Detect which cell encompasses the target text, then output its [X, Y] center coordinate. 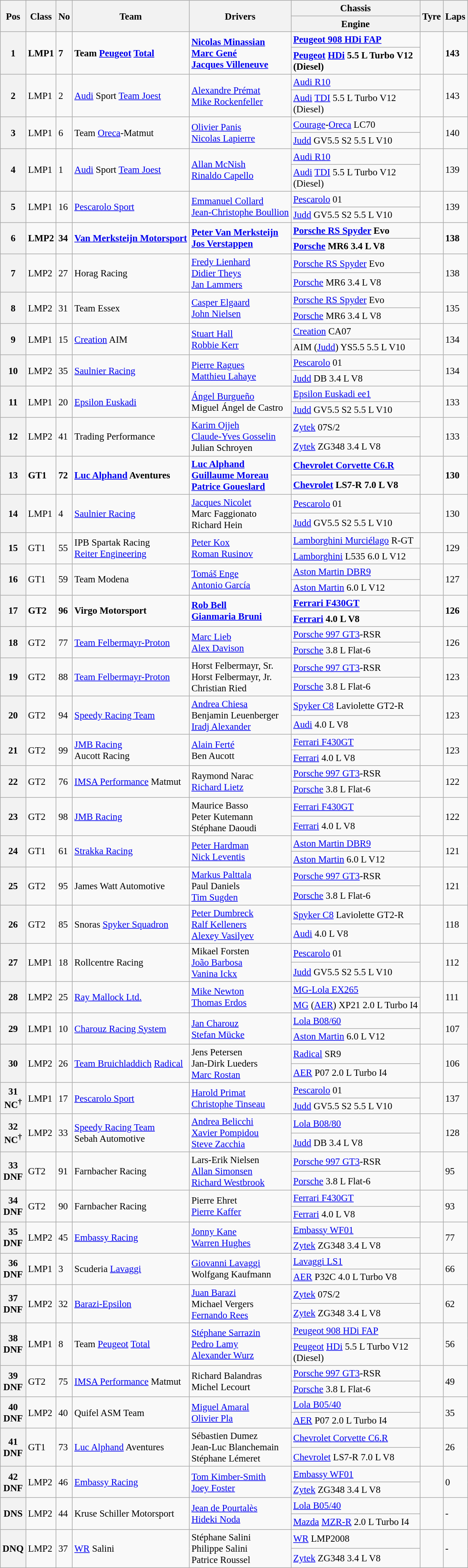
Raymond Narac Richard Lietz [240, 781]
22 [13, 781]
129 [455, 548]
9 [13, 339]
40DNF [13, 1413]
Team Modena [131, 579]
Drivers [240, 16]
111 [455, 997]
62 [455, 1304]
91 [64, 1171]
MG (AER) XP21 2.0 L Turbo I4 [355, 1005]
Emmanuel Collard Jean-Christophe Boullion [240, 207]
Richard Balandras Michel Lecourt [240, 1381]
Team Oreca-Matmut [131, 133]
56 [455, 1344]
DNQ [13, 1548]
32 [64, 1304]
32NC† [13, 1133]
Scuderia Lavaggi [131, 1269]
Casper Elgaard John Nielsen [240, 308]
55 [64, 548]
34DNF [13, 1206]
Lola B08/60 [355, 1021]
JMB Racing Aucott Racing [131, 750]
23 [13, 817]
Karim Ojjeh Claude-Yves Gosselin Julian Schroyen [240, 437]
AER P32C 4.0 L Turbo V8 [355, 1277]
33DNF [13, 1171]
61 [64, 851]
Strakka Racing [131, 851]
Team Essex [131, 308]
Tom Kimber-Smith Joey Foster [240, 1482]
76 [64, 781]
Marc Lieb Alex Davison [240, 642]
135 [455, 308]
Peter Dumbreck Ralf Kelleners Alexey Vasilyev [240, 924]
Quifel ASM Team [131, 1413]
24 [13, 851]
112 [455, 963]
66 [455, 1269]
Charouz Racing System [131, 1029]
11 [13, 402]
Mike Newton Thomas Erdos [240, 997]
No [64, 16]
AIM (Judd) YS5.5 5.5 L V10 [355, 347]
75 [64, 1381]
137 [455, 1098]
Jonny Kane Warren Hughes [240, 1237]
72 [64, 475]
31NC† [13, 1098]
Jean de Pourtalès Hideki Noda [240, 1514]
Fredy Lienhard Didier Theys Jan Lammers [240, 273]
IPB Spartak Racing Reiter Engineering [131, 548]
59 [64, 579]
Pos [13, 16]
5 [13, 207]
Speedy Racing Team Sebah Automotive [131, 1133]
13 [13, 475]
31 [64, 308]
Juan Barazi Michael Vergers Fernando Rees [240, 1304]
94 [64, 716]
Pierre Ragues Matthieu Lahaye [240, 371]
Markus Palttala Paul Daniels Tim Sugden [240, 886]
Stéphane Salini Philippe Salini Patrice Roussel [240, 1548]
99 [64, 750]
Team [131, 16]
93 [455, 1206]
Alain Ferté Ben Aucott [240, 750]
Lavaggi LS1 [355, 1261]
Peter Kox Roman Rusinov [240, 548]
73 [64, 1447]
128 [455, 1133]
Nicolas Minassian Marc Gené Jacques Villeneuve [240, 53]
Olivier Panis Nicolas Lapierre [240, 133]
Class [41, 16]
19 [13, 677]
44 [64, 1514]
12 [13, 437]
Allan McNish Rinaldo Capello [240, 170]
96 [64, 611]
21 [13, 750]
James Watt Automotive [131, 886]
140 [455, 133]
Mikael Forsten João Barbosa Vanina Ickx [240, 963]
0 [455, 1482]
Lamborghini Murciélago R-GT [355, 540]
Virgo Motorsport [131, 611]
Peter Van Merksteijn Jos Verstappen [240, 238]
Ángel Burgueño Miguel Ángel de Castro [240, 402]
Horag Racing [131, 273]
Alexandre Prémat Mike Rockenfeller [240, 96]
Giovanni Lavaggi Wolfgang Kaufmann [240, 1269]
Maurice Basso Peter Kutemann Stéphane Daoudi [240, 817]
Sébastien Dumez Jean-Luc Blanchemain Stéphane Lémeret [240, 1447]
88 [64, 677]
Creation CA07 [355, 331]
42DNF [13, 1482]
38DNF [13, 1344]
Ray Mallock Ltd. [131, 997]
37DNF [13, 1304]
Miguel Amaral Olivier Pla [240, 1413]
Creation AIM [131, 339]
30 [13, 1064]
Engine [355, 24]
Tomáš Enge Antonio García [240, 579]
28 [13, 997]
49 [455, 1381]
Radical SR9 [355, 1054]
Chassis [355, 8]
Lars-Erik Nielsen Allan Simonsen Richard Westbrook [240, 1171]
Team Bruichladdich Radical [131, 1064]
Stéphane Sarrazin Pedro Lamy Alexander Wurz [240, 1344]
Courage-Oreca LC70 [355, 125]
33 [64, 1133]
Luc Alphand Guillaume Moreau Patrice Goueslard [240, 475]
WR Salini [131, 1548]
Barazi-Epsilon [131, 1304]
Epsilon Euskadi ee1 [355, 394]
46 [64, 1482]
90 [64, 1206]
Jens Petersen Jan-Dirk Lueders Marc Rostan [240, 1064]
Pierre Ehret Pierre Kaffer [240, 1206]
Mazda MZR-R 2.0 L Turbo I4 [355, 1522]
Snoras Spyker Squadron [131, 924]
Lamborghini L535 6.0 L V12 [355, 556]
Stuart Hall Robbie Kerr [240, 339]
Jacques Nicolet Marc Faggionato Richard Hein [240, 513]
Horst Felbermayr, Sr. Horst Felbermayr, Jr. Christian Ried [240, 677]
Kruse Schiller Motorsport [131, 1514]
DNS [13, 1514]
37 [64, 1548]
36DNF [13, 1269]
40 [64, 1413]
106 [455, 1064]
Andrea Chiesa Benjamin Leuenberger Iradj Alexander [240, 716]
Epsilon Euskadi [131, 402]
WR LMP2008 [355, 1539]
41DNF [13, 1447]
JMB Racing [131, 817]
Jan Charouz Stefan Mücke [240, 1029]
34 [64, 238]
127 [455, 579]
39DNF [13, 1381]
Peter Hardman Nick Leventis [240, 851]
Speedy Racing Team [131, 716]
Rollcentre Racing [131, 963]
29 [13, 1029]
Tyre [431, 16]
Andrea Belicchi Xavier Pompidou Steve Zacchia [240, 1133]
Lola B08/80 [355, 1123]
MG-Lola EX265 [355, 989]
Rob Bell Gianmaria Bruni [240, 611]
45 [64, 1237]
107 [455, 1029]
14 [13, 513]
118 [455, 924]
98 [64, 817]
41 [64, 437]
Laps [455, 16]
35DNF [13, 1237]
Harold Primat Christophe Tinseau [240, 1098]
85 [64, 924]
Trading Performance [131, 437]
Van Merksteijn Motorsport [131, 238]
